Return the [X, Y] coordinate for the center point of the cell that contains the specified text.  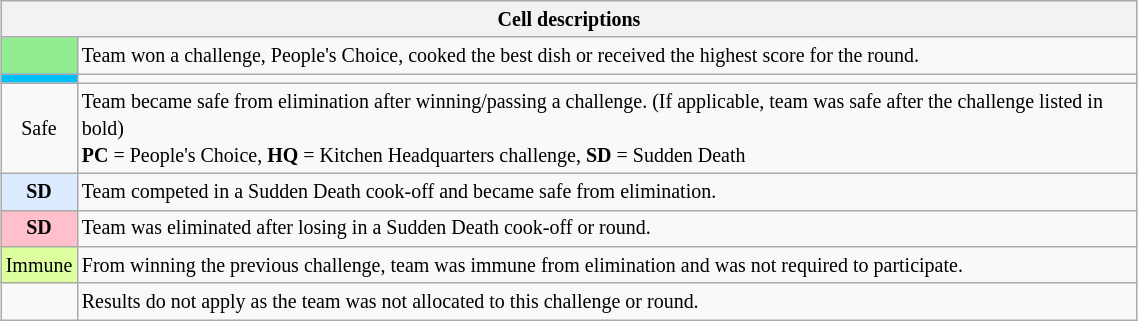
Cell descriptions [569, 19]
Results do not apply as the team was not allocated to this challenge or round. [607, 301]
Safe [39, 128]
Immune [39, 265]
Team competed in a Sudden Death cook-off and became safe from elimination. [607, 192]
Team won a challenge, People's Choice, cooked the best dish or received the highest score for the round. [607, 55]
From winning the previous challenge, team was immune from elimination and was not required to participate. [607, 265]
Team was eliminated after losing in a Sudden Death cook-off or round. [607, 228]
